Detect which cell encompasses the target text, then output its [x, y] center coordinate. 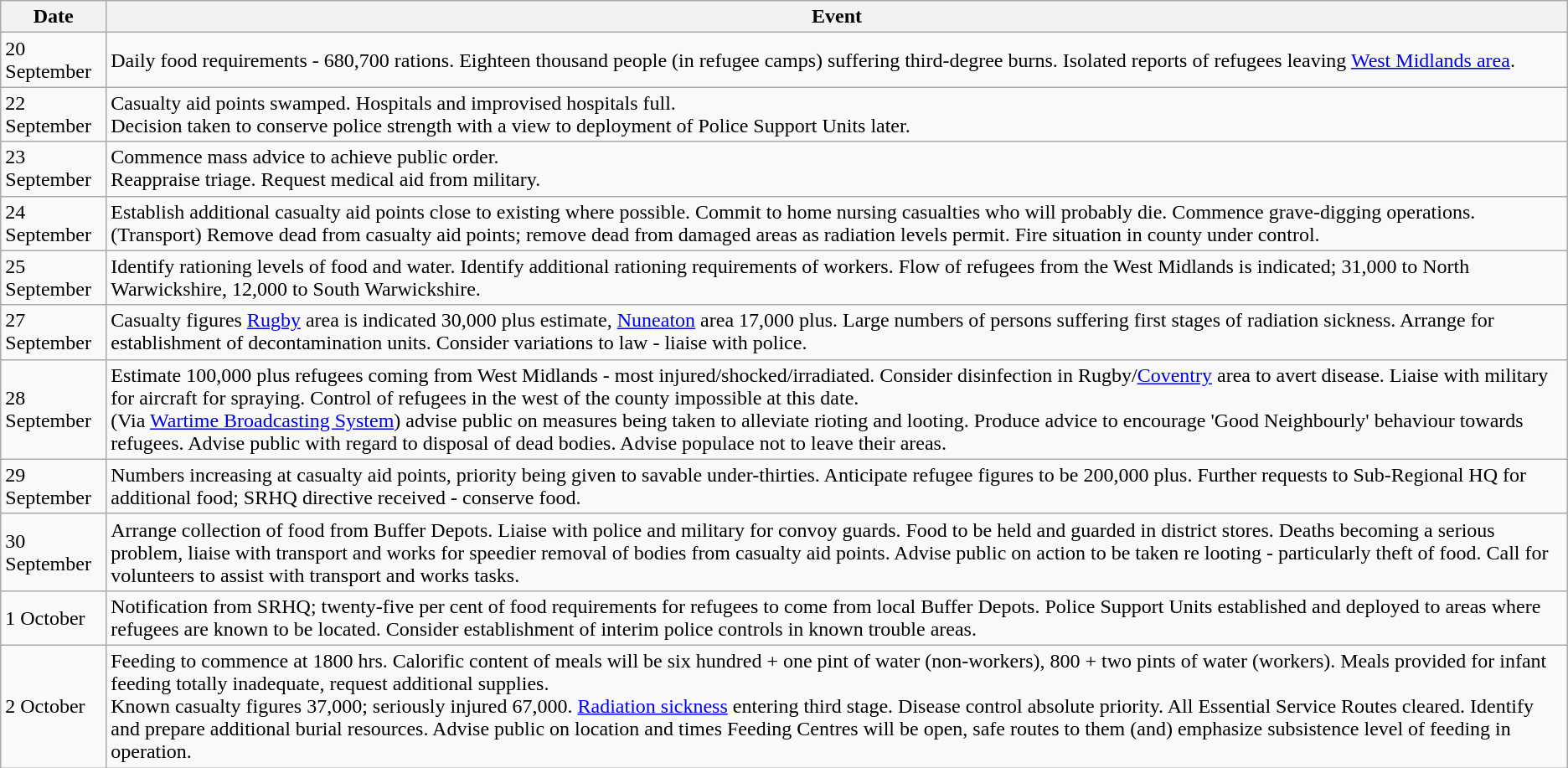
Date [54, 17]
2 October [54, 706]
25 September [54, 278]
24 September [54, 223]
28 September [54, 409]
Commence mass advice to achieve public order.Reappraise triage. Request medical aid from military. [838, 169]
29 September [54, 486]
23 September [54, 169]
27 September [54, 332]
22 September [54, 114]
20 September [54, 60]
1 October [54, 618]
30 September [54, 552]
Event [838, 17]
